Locate the cell with the specified text and output its (x, y) center coordinate. 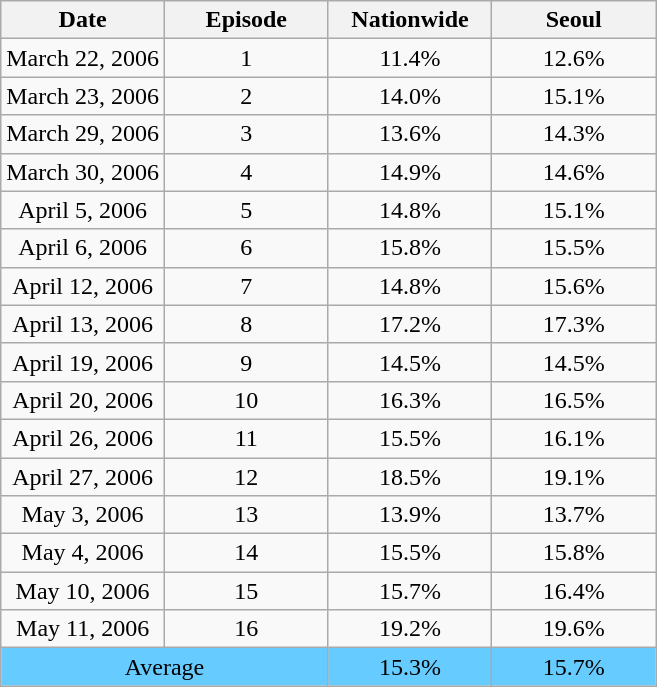
16.5% (574, 400)
1 (246, 58)
April 6, 2006 (83, 248)
Nationwide (410, 20)
19.2% (410, 629)
19.6% (574, 629)
15 (246, 591)
Episode (246, 20)
2 (246, 96)
Average (164, 667)
April 19, 2006 (83, 362)
8 (246, 324)
April 27, 2006 (83, 477)
3 (246, 134)
Date (83, 20)
May 3, 2006 (83, 515)
April 26, 2006 (83, 438)
19.1% (574, 477)
May 11, 2006 (83, 629)
16.4% (574, 591)
April 13, 2006 (83, 324)
11 (246, 438)
14.3% (574, 134)
May 10, 2006 (83, 591)
13.6% (410, 134)
4 (246, 172)
14 (246, 553)
May 4, 2006 (83, 553)
10 (246, 400)
13 (246, 515)
6 (246, 248)
March 29, 2006 (83, 134)
13.7% (574, 515)
13.9% (410, 515)
18.5% (410, 477)
April 20, 2006 (83, 400)
17.2% (410, 324)
17.3% (574, 324)
April 5, 2006 (83, 210)
15.6% (574, 286)
March 23, 2006 (83, 96)
15.3% (410, 667)
12 (246, 477)
Seoul (574, 20)
5 (246, 210)
16 (246, 629)
11.4% (410, 58)
March 30, 2006 (83, 172)
9 (246, 362)
14.0% (410, 96)
April 12, 2006 (83, 286)
14.9% (410, 172)
16.1% (574, 438)
March 22, 2006 (83, 58)
12.6% (574, 58)
16.3% (410, 400)
7 (246, 286)
14.6% (574, 172)
